Return the [X, Y] coordinate for the center point of the cell that contains the specified text.  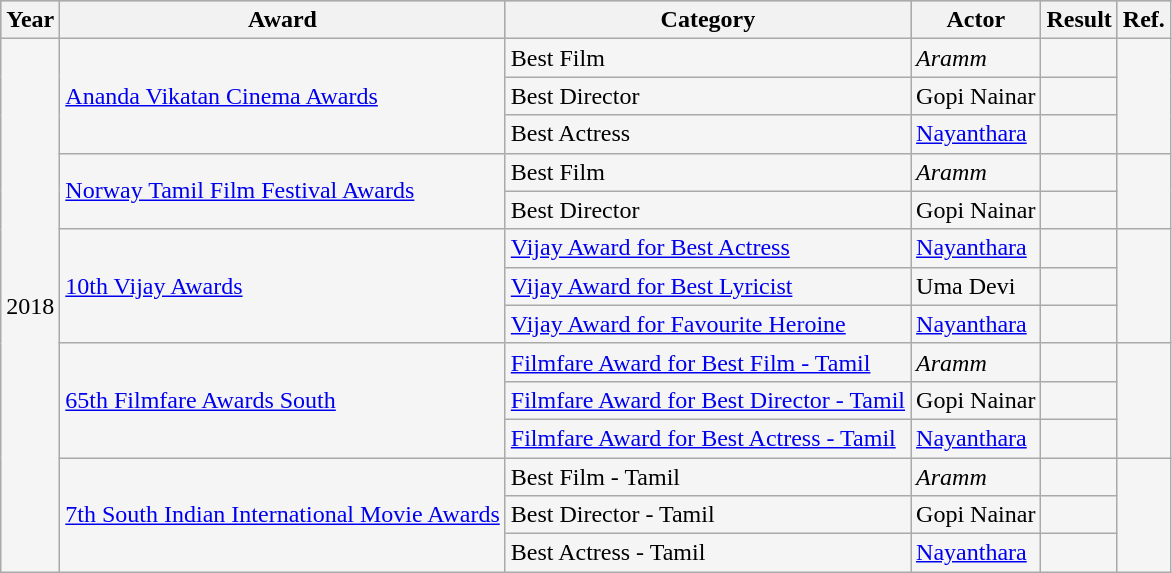
Category [708, 20]
Actor [976, 20]
7th South Indian International Movie Awards [282, 515]
Award [282, 20]
Filmfare Award for Best Director - Tamil [708, 400]
Vijay Award for Best Lyricist [708, 286]
Filmfare Award for Best Film - Tamil [708, 362]
65th Filmfare Awards South [282, 400]
Uma Devi [976, 286]
Norway Tamil Film Festival Awards [282, 191]
Ananda Vikatan Cinema Awards [282, 96]
Best Actress [708, 134]
Vijay Award for Best Actress [708, 248]
Best Actress - Tamil [708, 553]
Best Director - Tamil [708, 515]
Year [30, 20]
2018 [30, 306]
Result [1079, 20]
Vijay Award for Favourite Heroine [708, 324]
10th Vijay Awards [282, 286]
Ref. [1144, 20]
Filmfare Award for Best Actress - Tamil [708, 438]
Best Film - Tamil [708, 477]
